For the text-containing cell, return its midpoint in (X, Y) coordinate format. 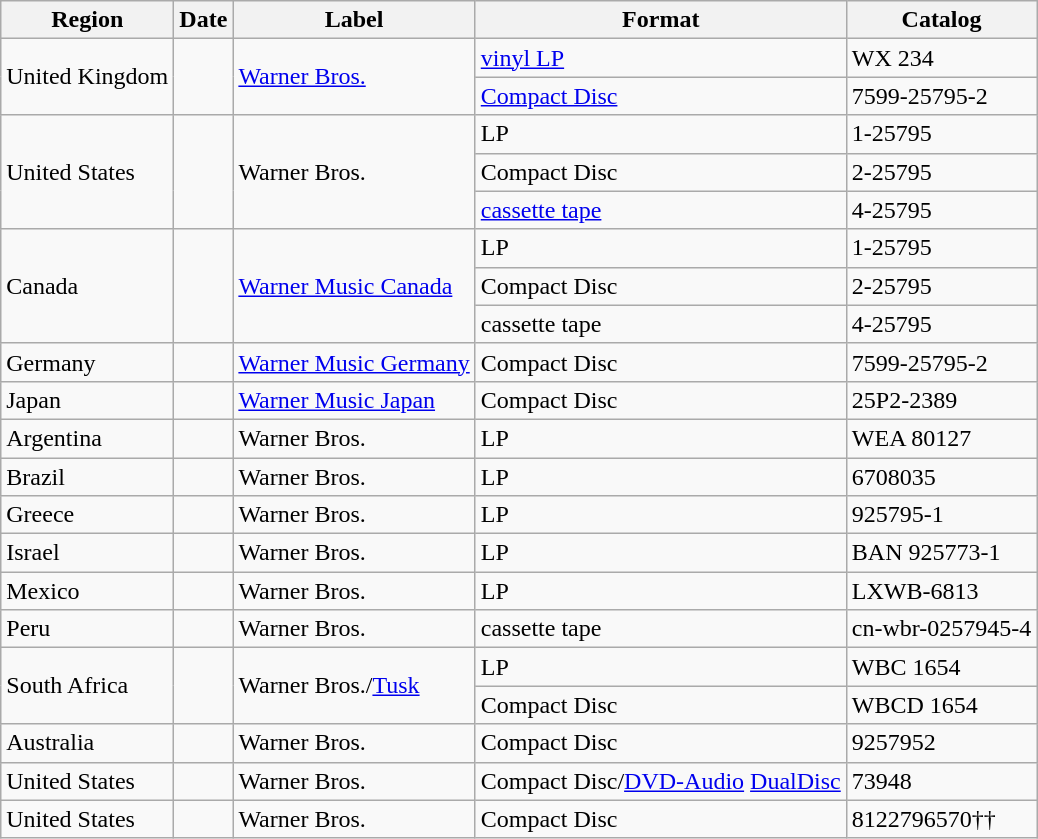
6708035 (942, 477)
WEA 80127 (942, 438)
WBCD 1654 (942, 705)
Australia (88, 743)
Argentina (88, 438)
925795-1 (942, 515)
Mexico (88, 591)
South Africa (88, 686)
Format (660, 20)
Warner Music Canada (354, 286)
Germany (88, 362)
25P2-2389 (942, 400)
9257952 (942, 743)
Label (354, 20)
73948 (942, 781)
cn-wbr-0257945-4 (942, 629)
Compact Disc/DVD-Audio DualDisc (660, 781)
Warner Music Japan (354, 400)
LXWB-6813 (942, 591)
8122796570†† (942, 819)
Greece (88, 515)
Japan (88, 400)
Peru (88, 629)
BAN 925773-1 (942, 553)
vinyl LP (660, 58)
Warner Bros./Tusk (354, 686)
Israel (88, 553)
WBC 1654 (942, 667)
WX 234 (942, 58)
Catalog (942, 20)
Brazil (88, 477)
United Kingdom (88, 77)
Canada (88, 286)
Region (88, 20)
Date (204, 20)
Warner Music Germany (354, 362)
